Return [X, Y] of the center of cell containing provided text 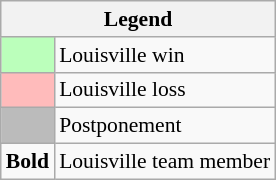
Louisville win [164, 55]
Louisville loss [164, 90]
Postponement [164, 126]
Legend [138, 19]
Bold [28, 162]
Louisville team member [164, 162]
